Locate the cell with the specified text and output its (X, Y) center coordinate. 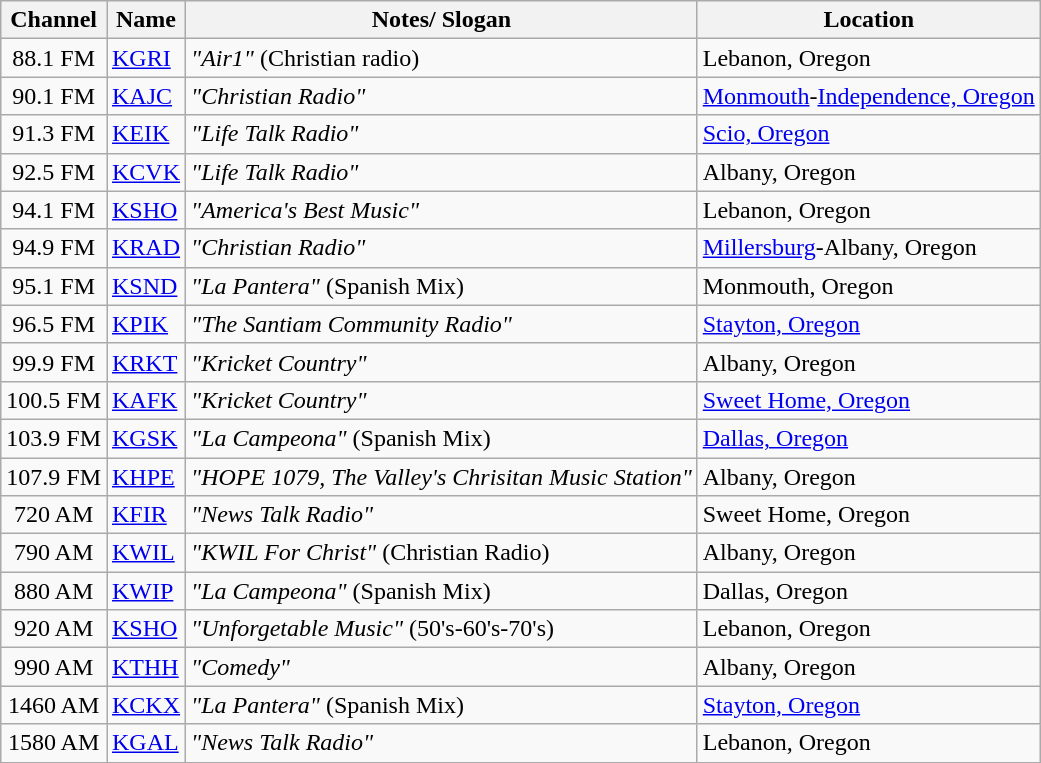
990 AM (54, 667)
790 AM (54, 553)
KGSK (146, 438)
KWIL (146, 553)
"Comedy" (442, 667)
KGRI (146, 58)
"Unforgetable Music" (50's-60's-70's) (442, 629)
96.5 FM (54, 324)
Monmouth-Independence, Oregon (868, 96)
880 AM (54, 591)
KFIR (146, 515)
920 AM (54, 629)
KSND (146, 286)
91.3 FM (54, 134)
88.1 FM (54, 58)
Scio, Oregon (868, 134)
"America's Best Music" (442, 210)
107.9 FM (54, 477)
Monmouth, Oregon (868, 286)
KHPE (146, 477)
1460 AM (54, 705)
92.5 FM (54, 172)
KCVK (146, 172)
720 AM (54, 515)
Channel (54, 20)
KRKT (146, 362)
KCKX (146, 705)
94.1 FM (54, 210)
"KWIL For Christ" (Christian Radio) (442, 553)
Notes/ Slogan (442, 20)
Name (146, 20)
95.1 FM (54, 286)
90.1 FM (54, 96)
"Air1" (Christian radio) (442, 58)
KAFK (146, 400)
99.9 FM (54, 362)
"HOPE 1079, The Valley's Chrisitan Music Station" (442, 477)
103.9 FM (54, 438)
KAJC (146, 96)
1580 AM (54, 743)
KRAD (146, 248)
KWIP (146, 591)
KEIK (146, 134)
94.9 FM (54, 248)
"The Santiam Community Radio" (442, 324)
Millersburg-Albany, Oregon (868, 248)
Location (868, 20)
100.5 FM (54, 400)
KGAL (146, 743)
KTHH (146, 667)
KPIK (146, 324)
